Detect which cell encompasses the target text, then output its [X, Y] center coordinate. 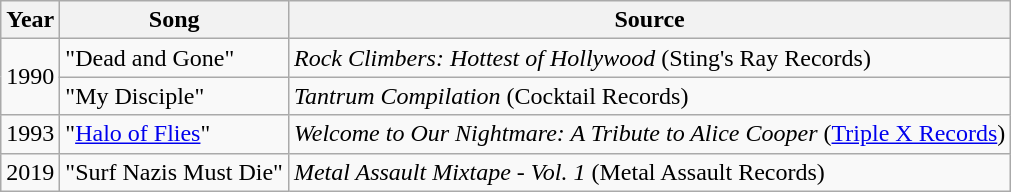
1993 [30, 134]
"Halo of Flies" [174, 134]
Source [649, 20]
Rock Climbers: Hottest of Hollywood (Sting's Ray Records) [649, 58]
"Surf Nazis Must Die" [174, 172]
Tantrum Compilation (Cocktail Records) [649, 96]
Song [174, 20]
"My Disciple" [174, 96]
Welcome to Our Nightmare: A Tribute to Alice Cooper (Triple X Records) [649, 134]
2019 [30, 172]
"Dead and Gone" [174, 58]
Year [30, 20]
1990 [30, 77]
Metal Assault Mixtape - Vol. 1 (Metal Assault Records) [649, 172]
